Locate the cell with the specified text and output its [x, y] center coordinate. 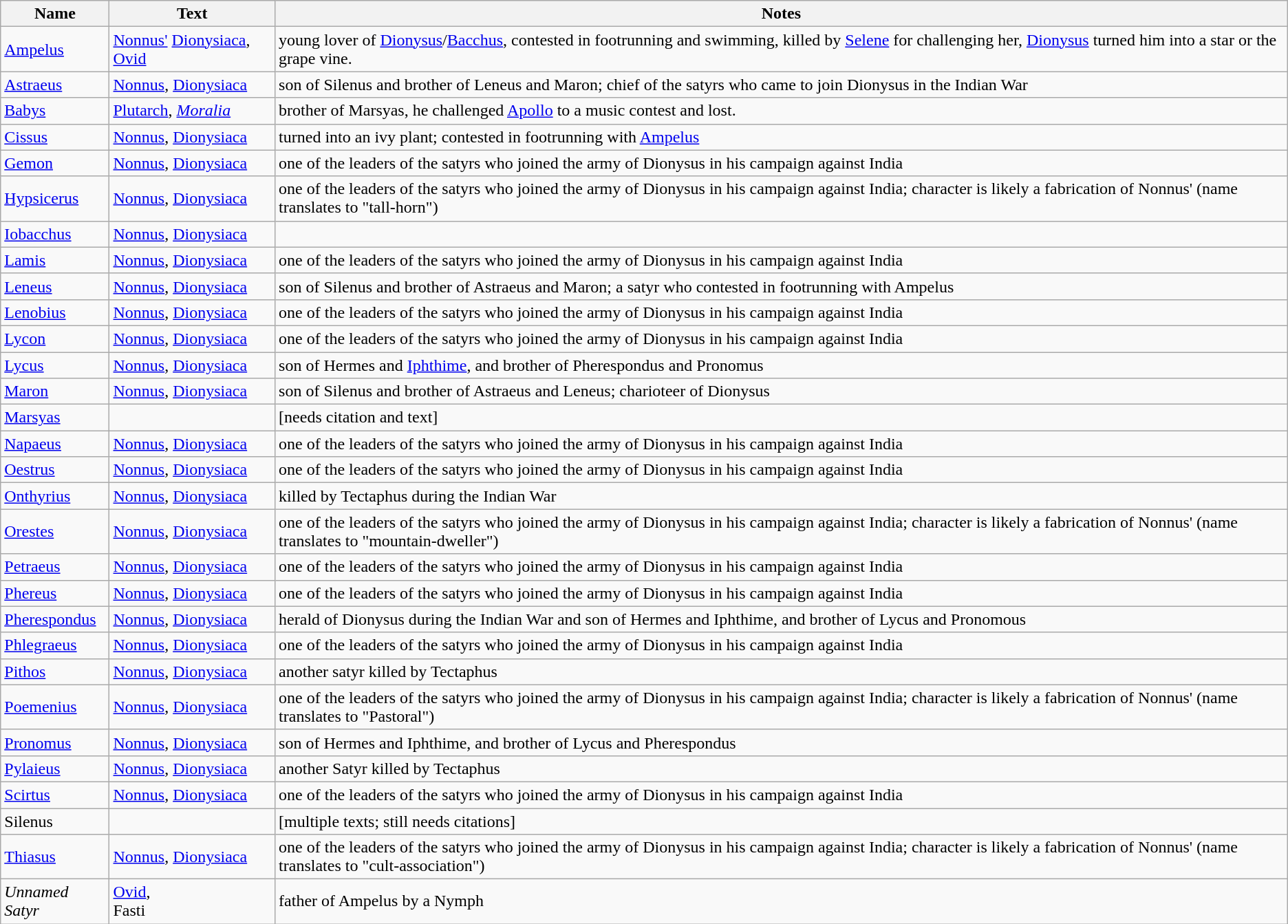
[multiple texts; still needs citations] [782, 821]
Unnamed Satyr [55, 901]
Phlegraeus [55, 645]
another satyr killed by Tectaphus [782, 671]
Gemon [55, 163]
Thiasus [55, 857]
Silenus [55, 821]
Oestrus [55, 470]
Phereus [55, 593]
Lamis [55, 260]
Astraeus [55, 85]
son of Silenus and brother of Leneus and Maron; chief of the satyrs who came to join Dionysus in the Indian War [782, 85]
Babys [55, 111]
Pylaieus [55, 769]
Leneus [55, 286]
[needs citation and text] [782, 418]
Pithos [55, 671]
Marsyas [55, 418]
Ovid,Fasti [193, 901]
Pronomus [55, 742]
son of Hermes and Iphthime, and brother of Lycus and Pherespondus [782, 742]
turned into an ivy plant; contested in footrunning with Ampelus [782, 137]
Lycus [55, 365]
Maron [55, 391]
Text [193, 14]
son of Silenus and brother of Astraeus and Maron; a satyr who contested in footrunning with Ampelus [782, 286]
Hypsicerus [55, 198]
father of Ampelus by a Nymph [782, 901]
Orestes [55, 531]
Poemenius [55, 707]
Pherespondus [55, 619]
son of Hermes and Iphthime, and brother of Pherespondus and Pronomus [782, 365]
Notes [782, 14]
Napaeus [55, 444]
another Satyr killed by Tectaphus [782, 769]
brother of Marsyas, he challenged Apollo to a music contest and lost. [782, 111]
Plutarch, Moralia [193, 111]
Petraeus [55, 567]
Name [55, 14]
son of Silenus and brother of Astraeus and Leneus; charioteer of Dionysus [782, 391]
Lycon [55, 339]
Iobacchus [55, 234]
herald of Dionysus during the Indian War and son of Hermes and Iphthime, and brother of Lycus and Pronomous [782, 619]
Scirtus [55, 795]
killed by Tectaphus during the Indian War [782, 496]
Nonnus' Dionysiaca, Ovid [193, 50]
Cissus [55, 137]
Ampelus [55, 50]
Onthyrius [55, 496]
Lenobius [55, 312]
